Detect which cell encompasses the target text, then output its (X, Y) center coordinate. 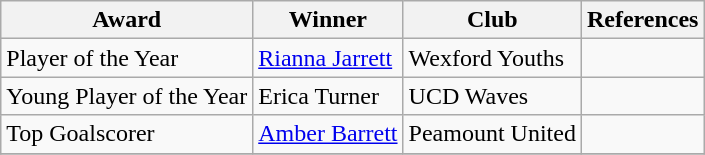
Peamount United (492, 134)
Rianna Jarrett (328, 58)
Player of the Year (127, 58)
Wexford Youths (492, 58)
References (642, 20)
Award (127, 20)
Young Player of the Year (127, 96)
Amber Barrett (328, 134)
Top Goalscorer (127, 134)
UCD Waves (492, 96)
Winner (328, 20)
Club (492, 20)
Erica Turner (328, 96)
